Output the (x, y) coordinate of the center of the cell containing the given text.  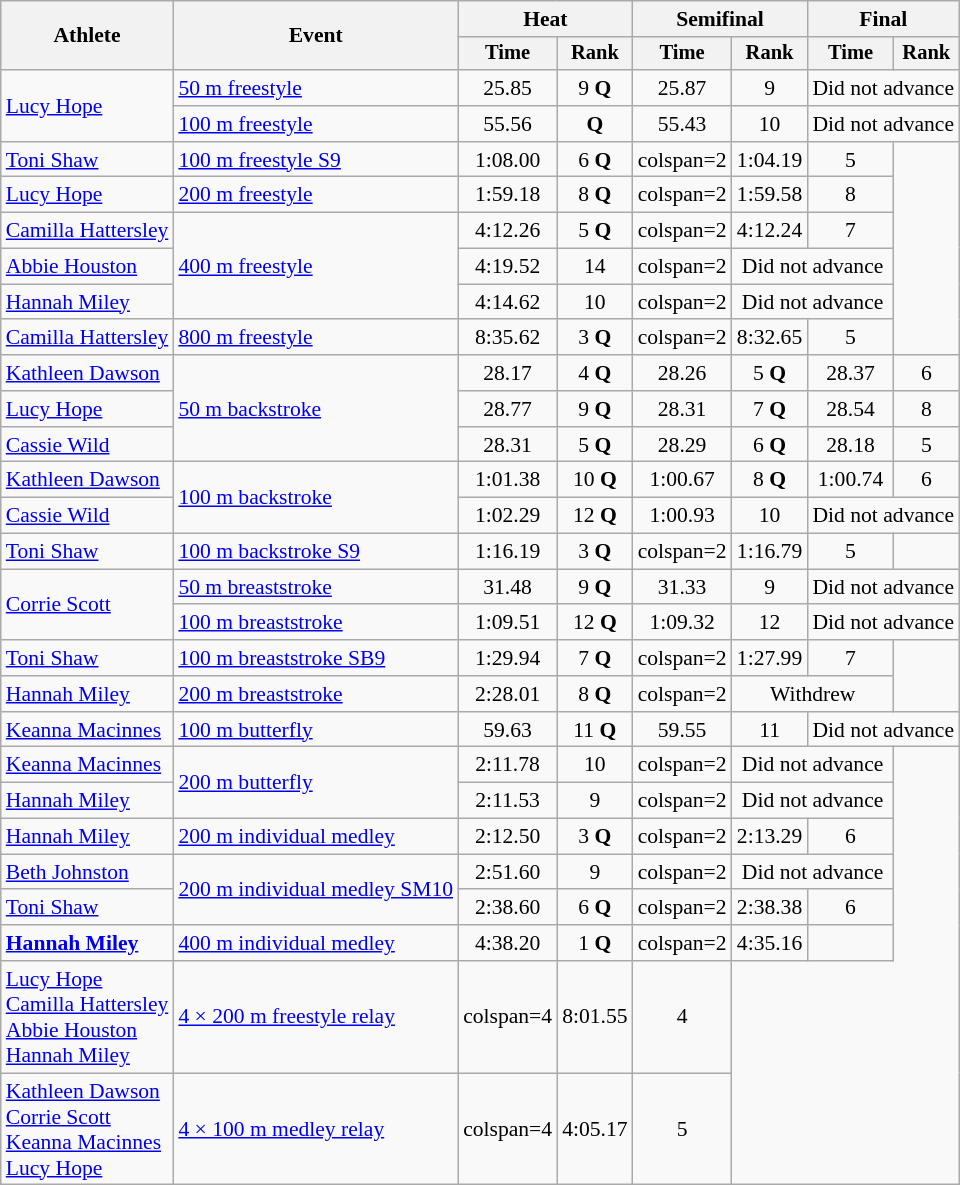
1:09.51 (508, 623)
4 × 200 m freestyle relay (316, 1017)
55.56 (508, 124)
Kathleen DawsonCorrie ScottKeanna MacinnesLucy Hope (88, 1129)
200 m individual medley SM10 (316, 890)
200 m individual medley (316, 837)
2:38.38 (770, 908)
1:59.18 (508, 195)
Abbie Houston (88, 267)
Final (883, 19)
4:12.26 (508, 231)
Beth Johnston (88, 872)
28.77 (508, 409)
1:27.99 (770, 658)
11 (770, 730)
100 m butterfly (316, 730)
Withdrew (813, 694)
200 m freestyle (316, 195)
2:51.60 (508, 872)
11 Q (594, 730)
28.18 (850, 445)
2:13.29 (770, 837)
4:12.24 (770, 231)
2:11.78 (508, 765)
100 m backstroke (316, 498)
50 m backstroke (316, 408)
1:00.74 (850, 480)
Q (594, 124)
1:29.94 (508, 658)
Heat (546, 19)
1:01.38 (508, 480)
59.63 (508, 730)
1:00.67 (682, 480)
28.37 (850, 373)
4:14.62 (508, 302)
Athlete (88, 36)
59.55 (682, 730)
4 × 100 m medley relay (316, 1129)
100 m breaststroke (316, 623)
400 m freestyle (316, 266)
100 m backstroke S9 (316, 552)
2:11.53 (508, 801)
28.17 (508, 373)
14 (594, 267)
55.43 (682, 124)
28.54 (850, 409)
1:16.19 (508, 552)
10 Q (594, 480)
100 m breaststroke SB9 (316, 658)
31.33 (682, 587)
200 m breaststroke (316, 694)
200 m butterfly (316, 782)
2:38.60 (508, 908)
1:16.79 (770, 552)
4:38.20 (508, 943)
8:35.62 (508, 338)
8:01.55 (594, 1017)
100 m freestyle (316, 124)
100 m freestyle S9 (316, 160)
4:35.16 (770, 943)
1:02.29 (508, 516)
50 m breaststroke (316, 587)
25.87 (682, 88)
4:19.52 (508, 267)
12 (770, 623)
31.48 (508, 587)
400 m individual medley (316, 943)
1:00.93 (682, 516)
1:04.19 (770, 160)
1 Q (594, 943)
4:05.17 (594, 1129)
4 (682, 1017)
Lucy HopeCamilla HattersleyAbbie HoustonHannah Miley (88, 1017)
2:12.50 (508, 837)
800 m freestyle (316, 338)
1:08.00 (508, 160)
Event (316, 36)
2:28.01 (508, 694)
4 Q (594, 373)
50 m freestyle (316, 88)
Semifinal (720, 19)
1:09.32 (682, 623)
1:59.58 (770, 195)
25.85 (508, 88)
28.26 (682, 373)
28.29 (682, 445)
8:32.65 (770, 338)
Corrie Scott (88, 604)
